Provide the (X, Y) coordinate of the cell's center where the given text is located.  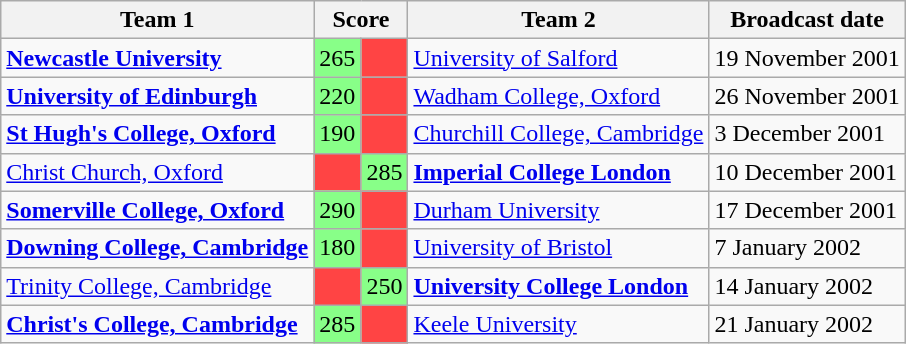
University of Salford (558, 58)
190 (338, 134)
Broadcast date (807, 20)
14 January 2002 (807, 286)
180 (338, 248)
Christ Church, Oxford (158, 172)
Durham University (558, 210)
26 November 2001 (807, 96)
University of Bristol (558, 248)
St Hugh's College, Oxford (158, 134)
220 (338, 96)
Score (361, 20)
Somerville College, Oxford (158, 210)
265 (338, 58)
Team 1 (158, 20)
17 December 2001 (807, 210)
Imperial College London (558, 172)
University of Edinburgh (158, 96)
Wadham College, Oxford (558, 96)
3 December 2001 (807, 134)
Team 2 (558, 20)
7 January 2002 (807, 248)
Churchill College, Cambridge (558, 134)
Trinity College, Cambridge (158, 286)
10 December 2001 (807, 172)
250 (384, 286)
Christ's College, Cambridge (158, 324)
21 January 2002 (807, 324)
19 November 2001 (807, 58)
Keele University (558, 324)
Newcastle University (158, 58)
290 (338, 210)
Downing College, Cambridge (158, 248)
University College London (558, 286)
